Capture the cell that displays the provided text and extract its (x, y) central coordinate. 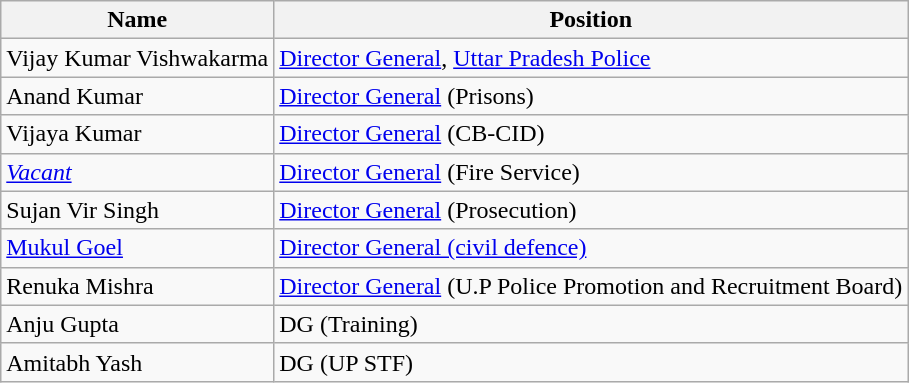
Director General (Prisons) (591, 96)
Sujan Vir Singh (138, 210)
Anand Kumar (138, 96)
Mukul Goel (138, 248)
Director General (Fire Service) (591, 172)
Director General (civil defence) (591, 248)
Director General (U.P Police Promotion and Recruitment Board) (591, 286)
DG (Training) (591, 324)
Director General (Prosecution) (591, 210)
Vijay Kumar Vishwakarma (138, 58)
Amitabh Yash (138, 362)
Position (591, 20)
Anju Gupta (138, 324)
Director General (CB-CID) (591, 134)
Director General, Uttar Pradesh Police (591, 58)
DG (UP STF) (591, 362)
Renuka Mishra (138, 286)
Name (138, 20)
Vacant (138, 172)
Vijaya Kumar (138, 134)
